Search for the cell housing the specified text and yield its [X, Y] center coordinate. 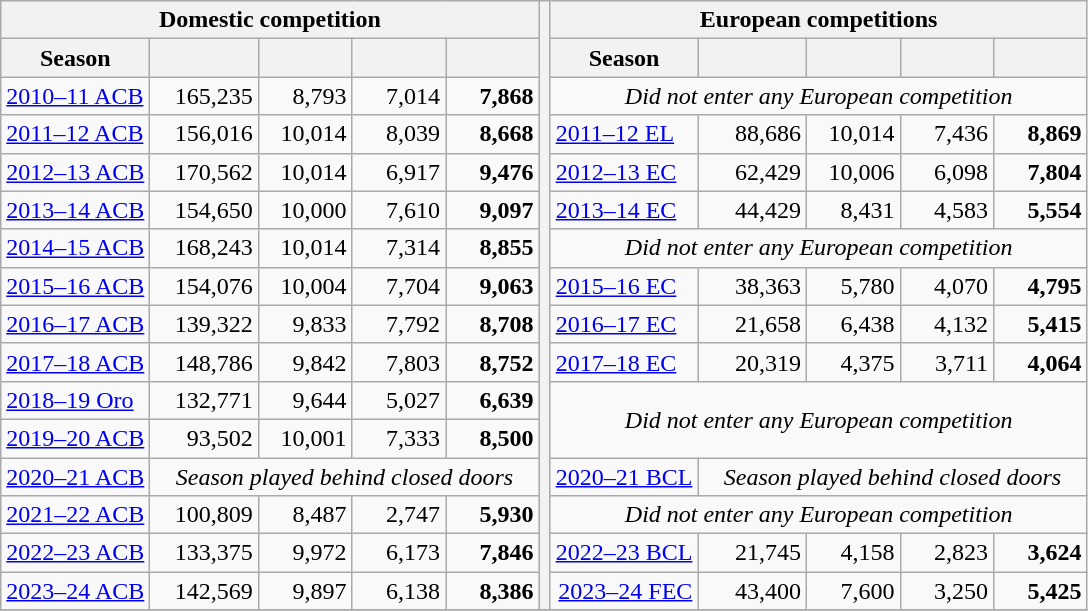
62,429 [752, 172]
6,917 [399, 172]
9,897 [305, 591]
38,363 [752, 286]
8,708 [493, 324]
9,972 [305, 553]
44,429 [752, 210]
7,792 [399, 324]
8,855 [493, 248]
8,487 [305, 515]
2016–17 ACB [76, 324]
2023–24 ACB [76, 591]
8,039 [399, 134]
8,793 [305, 96]
132,771 [204, 400]
7,314 [399, 248]
9,842 [305, 362]
7,846 [493, 553]
4,795 [1041, 286]
6,098 [947, 172]
7,868 [493, 96]
142,569 [204, 591]
10,004 [305, 286]
4,070 [947, 286]
7,333 [399, 438]
100,809 [204, 515]
10,001 [305, 438]
2018–19 Oro [76, 400]
2014–15 ACB [76, 248]
2013–14 EC [624, 210]
6,438 [853, 324]
168,243 [204, 248]
6,138 [399, 591]
7,704 [399, 286]
6,639 [493, 400]
2017–18 ACB [76, 362]
8,752 [493, 362]
7,610 [399, 210]
2019–20 ACB [76, 438]
Domestic competition [270, 20]
7,436 [947, 134]
2013–14 ACB [76, 210]
2020–21 ACB [76, 477]
7,803 [399, 362]
9,644 [305, 400]
20,319 [752, 362]
4,132 [947, 324]
93,502 [204, 438]
156,016 [204, 134]
4,064 [1041, 362]
2011–12 ACB [76, 134]
10,000 [305, 210]
2,747 [399, 515]
5,554 [1041, 210]
2020–21 BCL [624, 477]
2022–23 BCL [624, 553]
3,624 [1041, 553]
8,668 [493, 134]
8,500 [493, 438]
43,400 [752, 591]
5,415 [1041, 324]
7,600 [853, 591]
2015–16 EC [624, 286]
2010–11 ACB [76, 96]
21,658 [752, 324]
7,014 [399, 96]
5,780 [853, 286]
9,833 [305, 324]
2022–23 ACB [76, 553]
2012–13 EC [624, 172]
5,930 [493, 515]
9,476 [493, 172]
2023–24 FEC [624, 591]
10,006 [853, 172]
4,583 [947, 210]
European competitions [818, 20]
2011–12 EL [624, 134]
165,235 [204, 96]
133,375 [204, 553]
21,745 [752, 553]
3,711 [947, 362]
5,425 [1041, 591]
3,250 [947, 591]
2,823 [947, 553]
6,173 [399, 553]
8,431 [853, 210]
9,097 [493, 210]
148,786 [204, 362]
4,375 [853, 362]
154,076 [204, 286]
8,869 [1041, 134]
88,686 [752, 134]
2015–16 ACB [76, 286]
2016–17 EC [624, 324]
154,650 [204, 210]
7,804 [1041, 172]
8,386 [493, 591]
170,562 [204, 172]
2012–13 ACB [76, 172]
4,158 [853, 553]
2021–22 ACB [76, 515]
9,063 [493, 286]
139,322 [204, 324]
2017–18 EC [624, 362]
5,027 [399, 400]
